For the text-containing cell, return its midpoint in [X, Y] coordinate format. 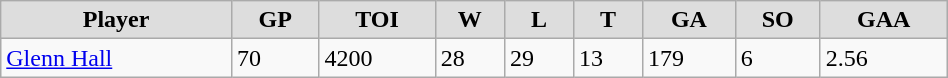
SO [778, 20]
T [608, 20]
29 [538, 58]
L [538, 20]
Player [116, 20]
4200 [377, 58]
GP [274, 20]
TOI [377, 20]
W [470, 20]
GA [690, 20]
GAA [884, 20]
70 [274, 58]
2.56 [884, 58]
Glenn Hall [116, 58]
28 [470, 58]
6 [778, 58]
179 [690, 58]
13 [608, 58]
